Scan for the cell matching the given text and deliver its (X, Y) coordinate at center. 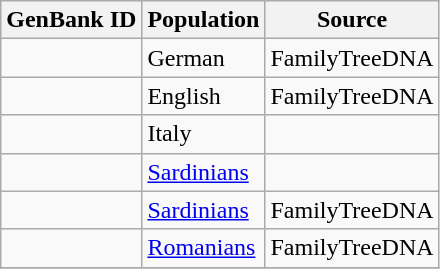
English (204, 96)
Source (352, 20)
Population (204, 20)
GenBank ID (72, 20)
Romanians (204, 248)
German (204, 58)
Italy (204, 134)
